Pinpoint the cell where the given text exists, returning its (x, y) midpoint coordinate. 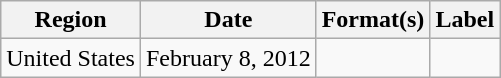
United States (71, 58)
February 8, 2012 (228, 58)
Region (71, 20)
Label (465, 20)
Format(s) (373, 20)
Date (228, 20)
